Search for the cell housing the specified text and yield its [X, Y] center coordinate. 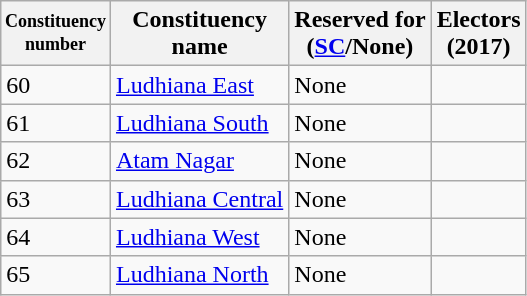
62 [56, 161]
Ludhiana East [199, 85]
Atam Nagar [199, 161]
61 [56, 123]
Constituencyname [199, 34]
Ludhiana Central [199, 199]
Reserved for(SC/None) [360, 34]
Ludhiana North [199, 275]
Ludhiana South [199, 123]
60 [56, 85]
65 [56, 275]
Electors(2017) [478, 34]
Constituencynumber [56, 34]
64 [56, 237]
63 [56, 199]
Ludhiana West [199, 237]
